Output the (X, Y) coordinate of the center of the cell containing the given text.  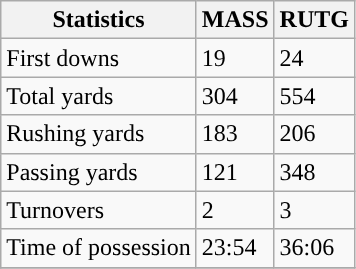
RUTG (314, 20)
183 (235, 134)
19 (235, 58)
24 (314, 58)
36:06 (314, 248)
Statistics (99, 20)
304 (235, 96)
Passing yards (99, 172)
Rushing yards (99, 134)
3 (314, 210)
Turnovers (99, 210)
554 (314, 96)
Time of possession (99, 248)
2 (235, 210)
Total yards (99, 96)
First downs (99, 58)
MASS (235, 20)
121 (235, 172)
348 (314, 172)
206 (314, 134)
23:54 (235, 248)
